Search for the cell housing the specified text and yield its (X, Y) center coordinate. 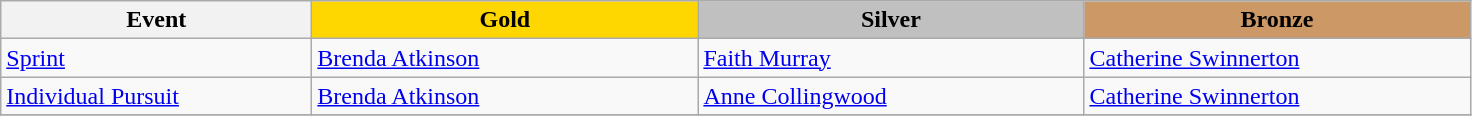
Silver (891, 20)
Bronze (1277, 20)
Sprint (156, 58)
Gold (505, 20)
Faith Murray (891, 58)
Individual Pursuit (156, 96)
Event (156, 20)
Anne Collingwood (891, 96)
